Capture the cell that displays the provided text and extract its (x, y) central coordinate. 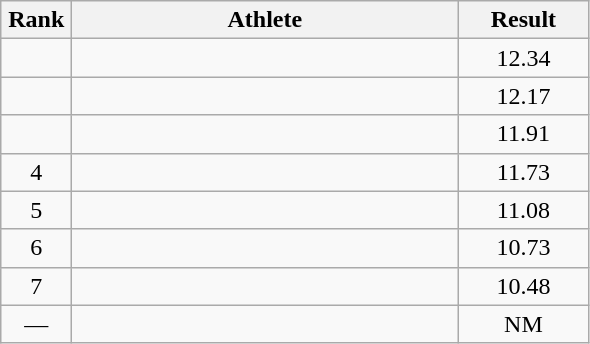
5 (36, 210)
6 (36, 248)
— (36, 324)
NM (524, 324)
Athlete (265, 20)
12.34 (524, 58)
11.73 (524, 172)
7 (36, 286)
12.17 (524, 96)
11.91 (524, 134)
4 (36, 172)
Result (524, 20)
11.08 (524, 210)
Rank (36, 20)
10.73 (524, 248)
10.48 (524, 286)
